Identify which cell holds the provided text, then report its (x, y) central coordinate. 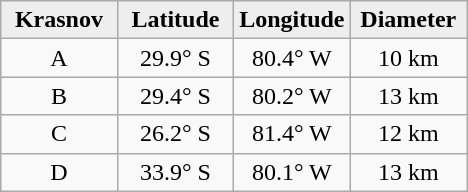
A (59, 58)
29.4° S (175, 96)
B (59, 96)
Latitude (175, 20)
Diameter (408, 20)
80.1° W (292, 172)
81.4° W (292, 134)
26.2° S (175, 134)
C (59, 134)
80.2° W (292, 96)
10 km (408, 58)
12 km (408, 134)
29.9° S (175, 58)
Krasnov (59, 20)
D (59, 172)
80.4° W (292, 58)
Longitude (292, 20)
33.9° S (175, 172)
